Return the [x, y] coordinate for the center point of the cell that contains the specified text.  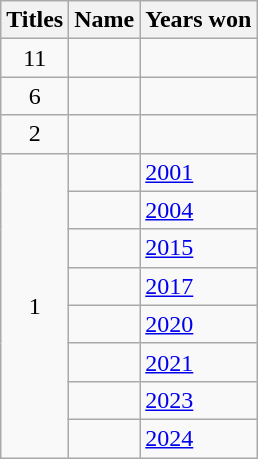
2001 [198, 172]
2 [35, 134]
2015 [198, 248]
Titles [35, 20]
1 [35, 305]
Years won [198, 20]
2023 [198, 400]
6 [35, 96]
2024 [198, 438]
2004 [198, 210]
Name [104, 20]
2021 [198, 362]
2020 [198, 324]
2017 [198, 286]
11 [35, 58]
